Identify which cell holds the provided text, then report its (x, y) central coordinate. 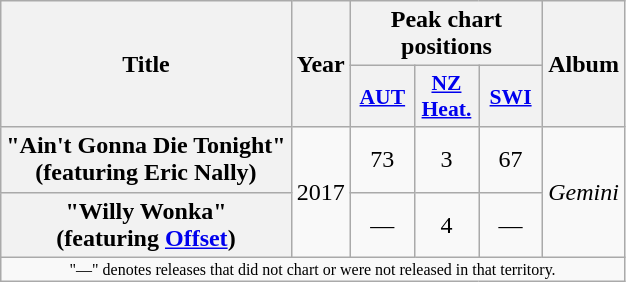
Album (584, 64)
AUT (382, 96)
NZHeat. (446, 96)
Gemini (584, 192)
Year (320, 64)
"Ain't Gonna Die Tonight"(featuring Eric Nally) (146, 160)
"Willy Wonka"(featuring Offset) (146, 224)
4 (446, 224)
"—" denotes releases that did not chart or were not released in that territory. (313, 269)
Title (146, 64)
SWI (511, 96)
3 (446, 160)
67 (511, 160)
2017 (320, 192)
73 (382, 160)
Peak chart positions (446, 34)
